Identify which cell holds the provided text, then report its (x, y) central coordinate. 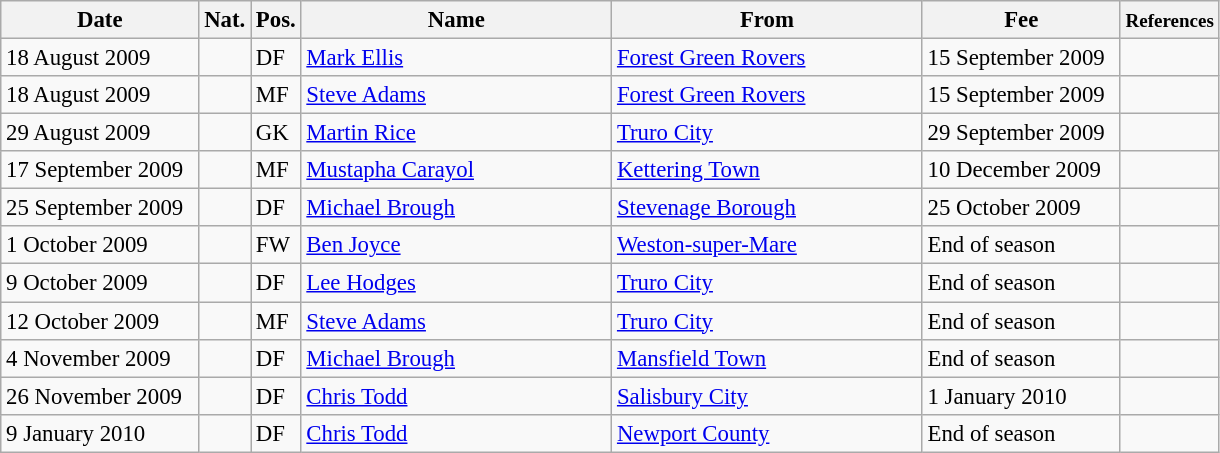
Newport County (768, 433)
25 October 2009 (1021, 208)
Mustapha Carayol (456, 170)
9 January 2010 (100, 433)
1 January 2010 (1021, 396)
Pos. (276, 20)
References (1170, 20)
29 September 2009 (1021, 133)
Nat. (225, 20)
12 October 2009 (100, 321)
Lee Hodges (456, 283)
Name (456, 20)
From (768, 20)
Date (100, 20)
Martin Rice (456, 133)
1 October 2009 (100, 245)
Stevenage Borough (768, 208)
25 September 2009 (100, 208)
4 November 2009 (100, 358)
FW (276, 245)
10 December 2009 (1021, 170)
Mansfield Town (768, 358)
26 November 2009 (100, 396)
GK (276, 133)
Ben Joyce (456, 245)
Mark Ellis (456, 58)
17 September 2009 (100, 170)
Salisbury City (768, 396)
29 August 2009 (100, 133)
9 October 2009 (100, 283)
Kettering Town (768, 170)
Weston-super-Mare (768, 245)
Fee (1021, 20)
